Find where the given text appears and provide that cell's center as (x, y) coordinate. 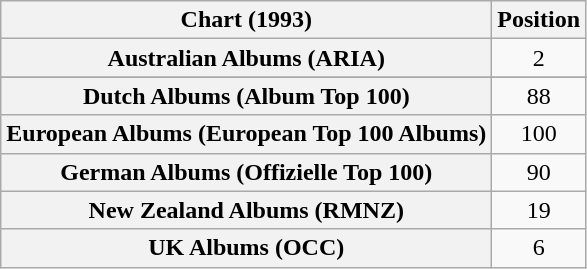
Dutch Albums (Album Top 100) (246, 96)
19 (539, 210)
6 (539, 248)
Chart (1993) (246, 20)
UK Albums (OCC) (246, 248)
Australian Albums (ARIA) (246, 58)
88 (539, 96)
90 (539, 172)
2 (539, 58)
New Zealand Albums (RMNZ) (246, 210)
100 (539, 134)
German Albums (Offizielle Top 100) (246, 172)
Position (539, 20)
European Albums (European Top 100 Albums) (246, 134)
